Find where the given text appears and provide that cell's center as [x, y] coordinate. 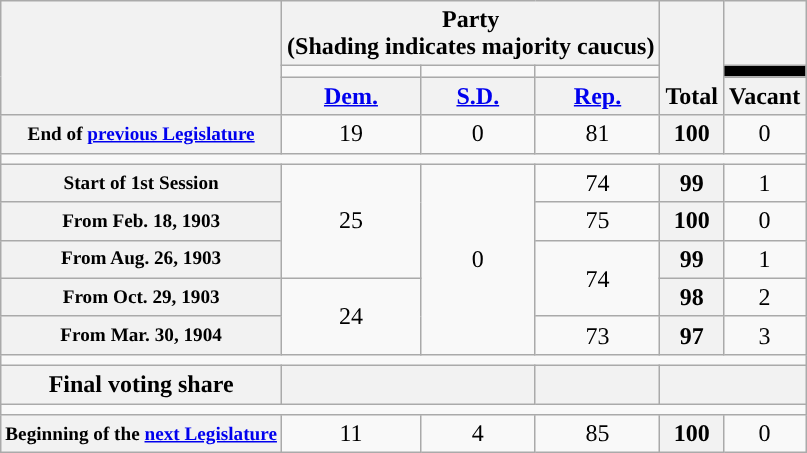
81 [598, 134]
4 [478, 434]
Total [692, 58]
Beginning of the next Legislature [142, 434]
19 [352, 134]
73 [598, 335]
From Aug. 26, 1903 [142, 259]
85 [598, 434]
From Mar. 30, 1904 [142, 335]
Dem. [352, 96]
Vacant [764, 96]
11 [352, 434]
75 [598, 221]
End of previous Legislature [142, 134]
24 [352, 316]
S.D. [478, 96]
Rep. [598, 96]
98 [692, 297]
2 [764, 297]
Start of 1st Session [142, 183]
Party (Shading indicates majority caucus) [471, 34]
3 [764, 335]
25 [352, 221]
From Oct. 29, 1903 [142, 297]
97 [692, 335]
Final voting share [142, 384]
From Feb. 18, 1903 [142, 221]
